Output the (X, Y) coordinate of the center of the cell containing the given text.  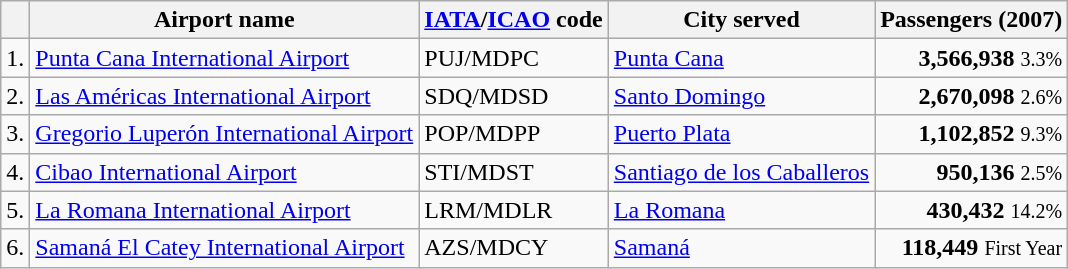
Punta Cana (741, 58)
2,670,098 2.6% (972, 96)
118,449 First Year (972, 248)
Samaná El Catey International Airport (224, 248)
La Romana (741, 210)
La Romana International Airport (224, 210)
Punta Cana International Airport (224, 58)
Gregorio Luperón International Airport (224, 134)
POP/MDPP (514, 134)
Passengers (2007) (972, 20)
3,566,938 3.3% (972, 58)
1,102,852 9.3% (972, 134)
AZS/MDCY (514, 248)
Santiago de los Caballeros (741, 172)
LRM/MDLR (514, 210)
3. (16, 134)
5. (16, 210)
Las Américas International Airport (224, 96)
950,136 2.5% (972, 172)
1. (16, 58)
Puerto Plata (741, 134)
2. (16, 96)
Cibao International Airport (224, 172)
430,432 14.2% (972, 210)
6. (16, 248)
IATA/ICAO code (514, 20)
STI/MDST (514, 172)
4. (16, 172)
Airport name (224, 20)
PUJ/MDPC (514, 58)
SDQ/MDSD (514, 96)
Santo Domingo (741, 96)
City served (741, 20)
Samaná (741, 248)
